Return [x, y] of the center of cell containing provided text 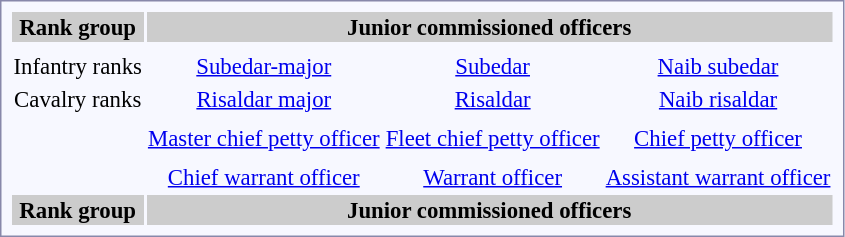
Chief petty officer [718, 138]
Warrant officer [492, 177]
Cavalry ranks [78, 99]
Master chief petty officer [264, 138]
Subedar-major [264, 66]
Assistant warrant officer [718, 177]
Naib risaldar [718, 99]
Infantry ranks [78, 66]
Chief warrant officer [264, 177]
Subedar [492, 66]
Risaldar [492, 99]
Risaldar major [264, 99]
Fleet chief petty officer [492, 138]
Naib subedar [718, 66]
